Scan for the cell matching the given text and deliver its [x, y] coordinate at center. 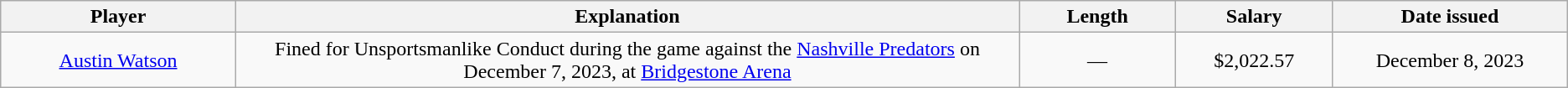
Explanation [627, 17]
Length [1097, 17]
Fined for Unsportsmanlike Conduct during the game against the Nashville Predators on December 7, 2023, at Bridgestone Arena [627, 60]
December 8, 2023 [1451, 60]
Austin Watson [119, 60]
Player [119, 17]
— [1097, 60]
$2,022.57 [1255, 60]
Date issued [1451, 17]
Salary [1255, 17]
